Provide the [x, y] coordinate of the cell's center where the given text is located.  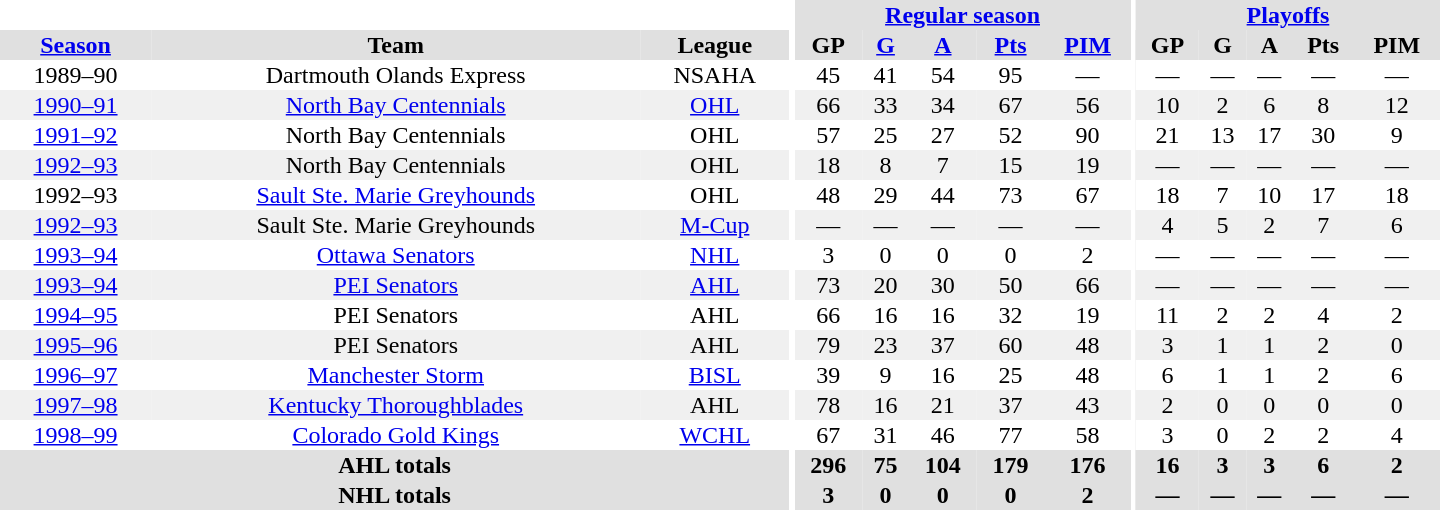
46 [943, 435]
296 [828, 465]
45 [828, 75]
104 [943, 465]
Playoffs [1288, 15]
NHL totals [394, 495]
Dartmouth Olands Express [396, 75]
BISL [714, 375]
1997–98 [76, 405]
50 [1011, 285]
23 [886, 345]
33 [886, 105]
13 [1222, 135]
27 [943, 135]
5 [1222, 225]
NHL [714, 255]
52 [1011, 135]
1995–96 [76, 345]
43 [1087, 405]
Kentucky Thoroughblades [396, 405]
12 [1397, 105]
NSAHA [714, 75]
90 [1087, 135]
34 [943, 105]
41 [886, 75]
31 [886, 435]
1991–92 [76, 135]
79 [828, 345]
57 [828, 135]
11 [1168, 315]
75 [886, 465]
20 [886, 285]
M-Cup [714, 225]
Regular season [962, 15]
77 [1011, 435]
54 [943, 75]
15 [1011, 165]
179 [1011, 465]
1994–95 [76, 315]
29 [886, 195]
1990–91 [76, 105]
Ottawa Senators [396, 255]
32 [1011, 315]
1989–90 [76, 75]
176 [1087, 465]
Manchester Storm [396, 375]
League [714, 45]
56 [1087, 105]
39 [828, 375]
58 [1087, 435]
Season [76, 45]
60 [1011, 345]
44 [943, 195]
1998–99 [76, 435]
95 [1011, 75]
1996–97 [76, 375]
Team [396, 45]
AHL totals [394, 465]
Colorado Gold Kings [396, 435]
78 [828, 405]
WCHL [714, 435]
